Return (x, y) of the center of cell containing provided text 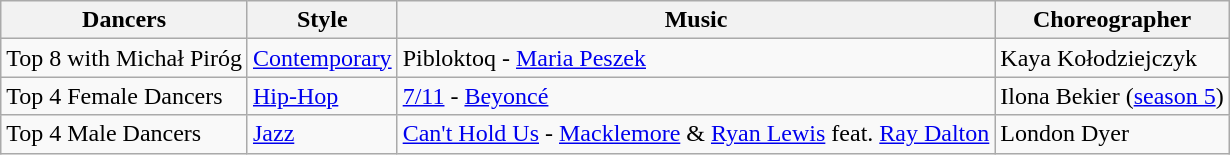
Choreographer (1112, 20)
Top 4 Male Dancers (124, 134)
Can't Hold Us - Macklemore & Ryan Lewis feat. Ray Dalton (696, 134)
London Dyer (1112, 134)
Music (696, 20)
Contemporary (322, 58)
Hip-Hop (322, 96)
Top 8 with Michał Piróg (124, 58)
Ilona Bekier (season 5) (1112, 96)
Top 4 Female Dancers (124, 96)
7/11 - Beyoncé (696, 96)
Dancers (124, 20)
Jazz (322, 134)
Style (322, 20)
Kaya Kołodziejczyk (1112, 58)
Pibloktoq - Maria Peszek (696, 58)
